Provide the [x, y] coordinate of the cell's center where the given text is located.  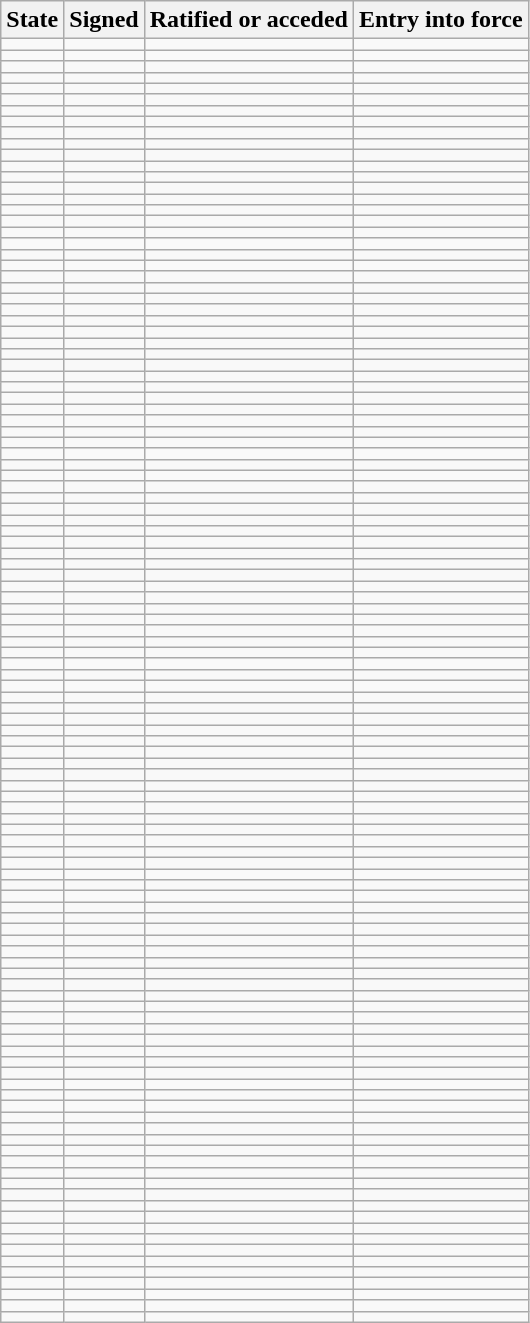
Signed [104, 20]
Entry into force [440, 20]
State [32, 20]
Ratified or acceded [248, 20]
